Output the [X, Y] coordinate of the center of the cell containing the given text.  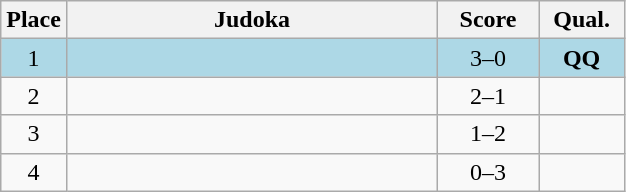
1 [34, 58]
2 [34, 96]
QQ [582, 58]
3 [34, 134]
Score [488, 20]
1–2 [488, 134]
4 [34, 172]
Judoka [252, 20]
Place [34, 20]
2–1 [488, 96]
3–0 [488, 58]
Qual. [582, 20]
0–3 [488, 172]
